For the text-containing cell, return its midpoint in [x, y] coordinate format. 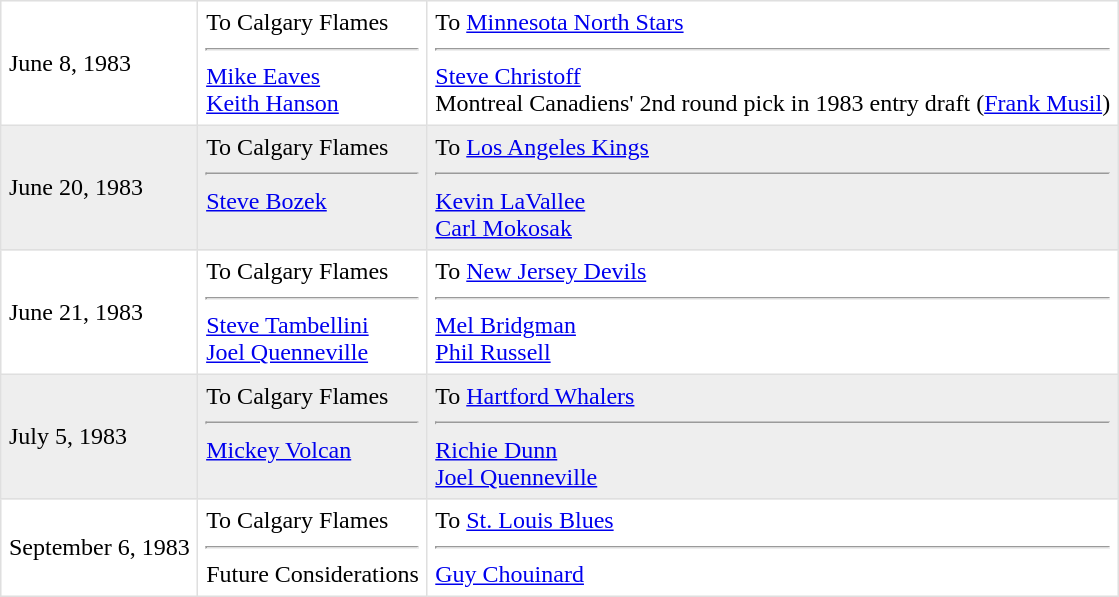
September 6, 1983 [100, 548]
June 21, 1983 [100, 312]
To Calgary Flames Mickey Volcan [312, 436]
To Hartford WhalersRichie DunnJoel Quenneville [772, 436]
To Calgary Flames Future Considerations [312, 548]
To Calgary Flames Mike EavesKeith Hanson [312, 63]
To St. Louis BluesGuy Chouinard [772, 548]
To Calgary Flames Steve Bozek [312, 187]
To New Jersey DevilsMel BridgmanPhil Russell [772, 312]
June 20, 1983 [100, 187]
July 5, 1983 [100, 436]
To Minnesota North StarsSteve ChristoffMontreal Canadiens' 2nd round pick in 1983 entry draft (Frank Musil) [772, 63]
To Calgary Flames Steve TambelliniJoel Quenneville [312, 312]
To Los Angeles KingsKevin LaValleeCarl Mokosak [772, 187]
June 8, 1983 [100, 63]
